Output the [x, y] coordinate of the center of the cell containing the given text.  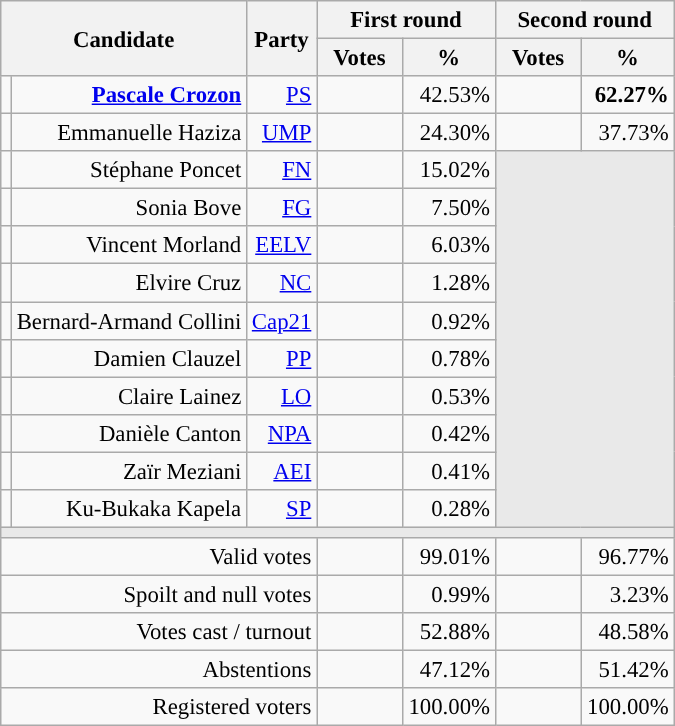
Emmanuelle Haziza [128, 133]
FN [282, 170]
FG [282, 208]
Votes cast / turnout [159, 632]
EELV [282, 245]
Bernard-Armand Collini [128, 321]
Danièle Canton [128, 433]
Registered voters [159, 707]
Second round [584, 20]
62.27% [628, 95]
Vincent Morland [128, 245]
0.28% [448, 509]
Elvire Cruz [128, 283]
LO [282, 396]
PS [282, 95]
SP [282, 509]
UMP [282, 133]
6.03% [448, 245]
Sonia Bove [128, 208]
0.41% [448, 471]
Abstentions [159, 670]
Claire Lainez [128, 396]
Pascale Crozon [128, 95]
52.88% [448, 632]
Stéphane Poncet [128, 170]
1.28% [448, 283]
AEI [282, 471]
0.78% [448, 358]
First round [406, 20]
3.23% [628, 594]
Damien Clauzel [128, 358]
99.01% [448, 557]
Ku-Bukaka Kapela [128, 509]
0.99% [448, 594]
NPA [282, 433]
42.53% [448, 95]
48.58% [628, 632]
15.02% [448, 170]
Cap21 [282, 321]
47.12% [448, 670]
Spoilt and null votes [159, 594]
0.92% [448, 321]
37.73% [628, 133]
51.42% [628, 670]
Party [282, 38]
0.53% [448, 396]
PP [282, 358]
96.77% [628, 557]
24.30% [448, 133]
NC [282, 283]
Candidate [124, 38]
7.50% [448, 208]
Valid votes [159, 557]
Zaïr Meziani [128, 471]
0.42% [448, 433]
